Return [X, Y] of the center of cell containing provided text 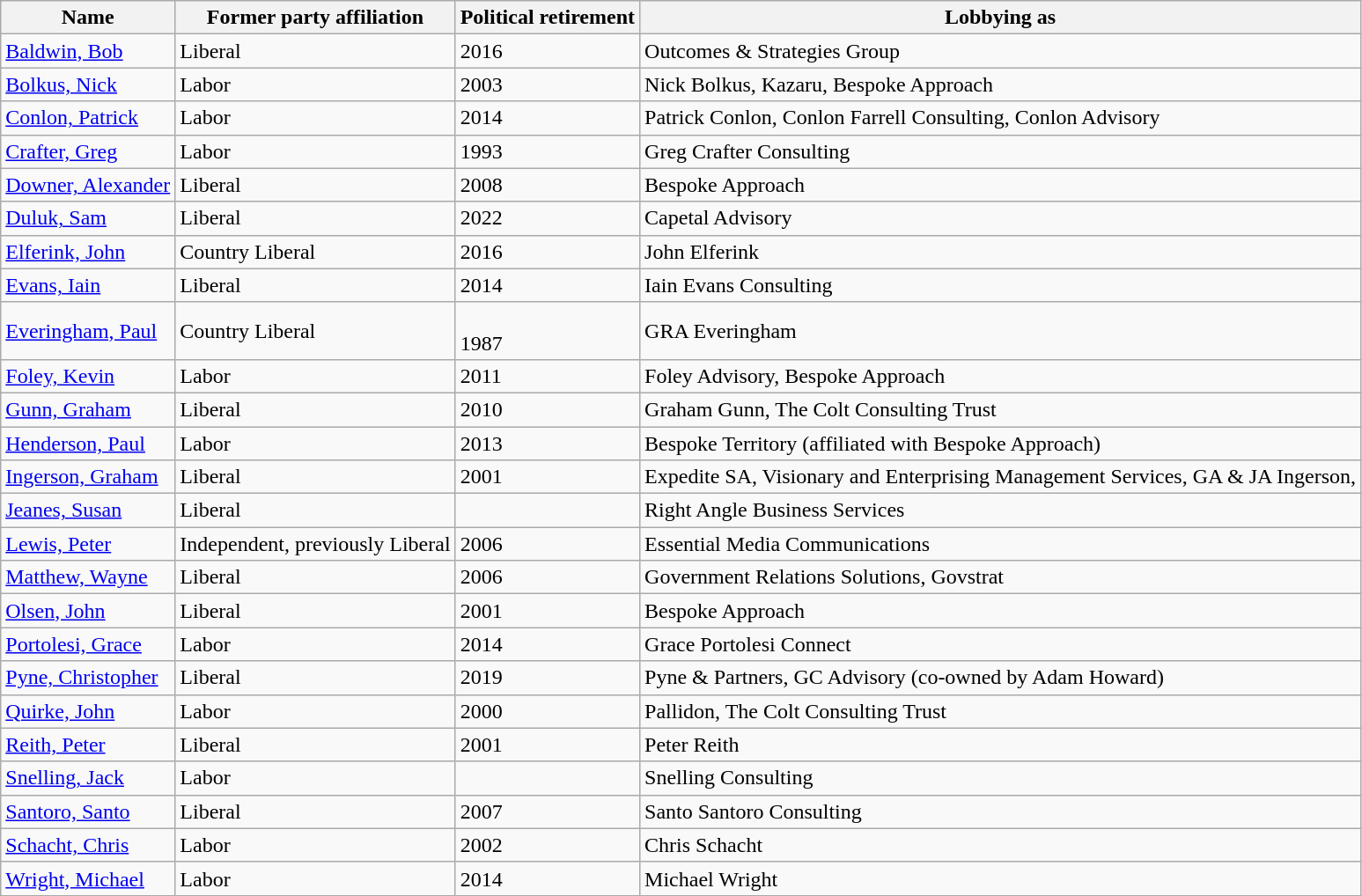
Ingerson, Graham [88, 477]
Matthew, Wayne [88, 577]
Pallidon, The Colt Consulting Trust [1000, 711]
2022 [548, 218]
Grace Portolesi Connect [1000, 644]
Evans, Iain [88, 285]
Iain Evans Consulting [1000, 285]
2019 [548, 678]
Michael Wright [1000, 878]
2011 [548, 376]
Schacht, Chris [88, 845]
Patrick Conlon, Conlon Farrell Consulting, Conlon Advisory [1000, 118]
Graham Gunn, The Colt Consulting Trust [1000, 409]
GRA Everingham [1000, 331]
Pyne & Partners, GC Advisory (co-owned by Adam Howard) [1000, 678]
Outcomes & Strategies Group [1000, 51]
Nick Bolkus, Kazaru, Bespoke Approach [1000, 84]
Peter Reith [1000, 745]
Capetal Advisory [1000, 218]
Reith, Peter [88, 745]
Everingham, Paul [88, 331]
Former party affiliation [315, 18]
Gunn, Graham [88, 409]
Snelling Consulting [1000, 778]
Crafter, Greg [88, 151]
Quirke, John [88, 711]
Lobbying as [1000, 18]
2010 [548, 409]
Foley, Kevin [88, 376]
2008 [548, 185]
2002 [548, 845]
Independent, previously Liberal [315, 544]
Jeanes, Susan [88, 510]
Duluk, Sam [88, 218]
Wright, Michael [88, 878]
Foley Advisory, Bespoke Approach [1000, 376]
Right Angle Business Services [1000, 510]
2003 [548, 84]
Government Relations Solutions, Govstrat [1000, 577]
2007 [548, 812]
Conlon, Patrick [88, 118]
Snelling, Jack [88, 778]
Expedite SA, Visionary and Enterprising Management Services, GA & JA Ingerson, [1000, 477]
Pyne, Christopher [88, 678]
Henderson, Paul [88, 443]
Greg Crafter Consulting [1000, 151]
2000 [548, 711]
Lewis, Peter [88, 544]
Baldwin, Bob [88, 51]
John Elferink [1000, 252]
Santoro, Santo [88, 812]
1993 [548, 151]
Downer, Alexander [88, 185]
Bolkus, Nick [88, 84]
Name [88, 18]
2013 [548, 443]
Elferink, John [88, 252]
Political retirement [548, 18]
1987 [548, 331]
Santo Santoro Consulting [1000, 812]
Essential Media Communications [1000, 544]
Chris Schacht [1000, 845]
Portolesi, Grace [88, 644]
Olsen, John [88, 611]
Bespoke Territory (affiliated with Bespoke Approach) [1000, 443]
